Return (x, y) of the center of cell containing provided text 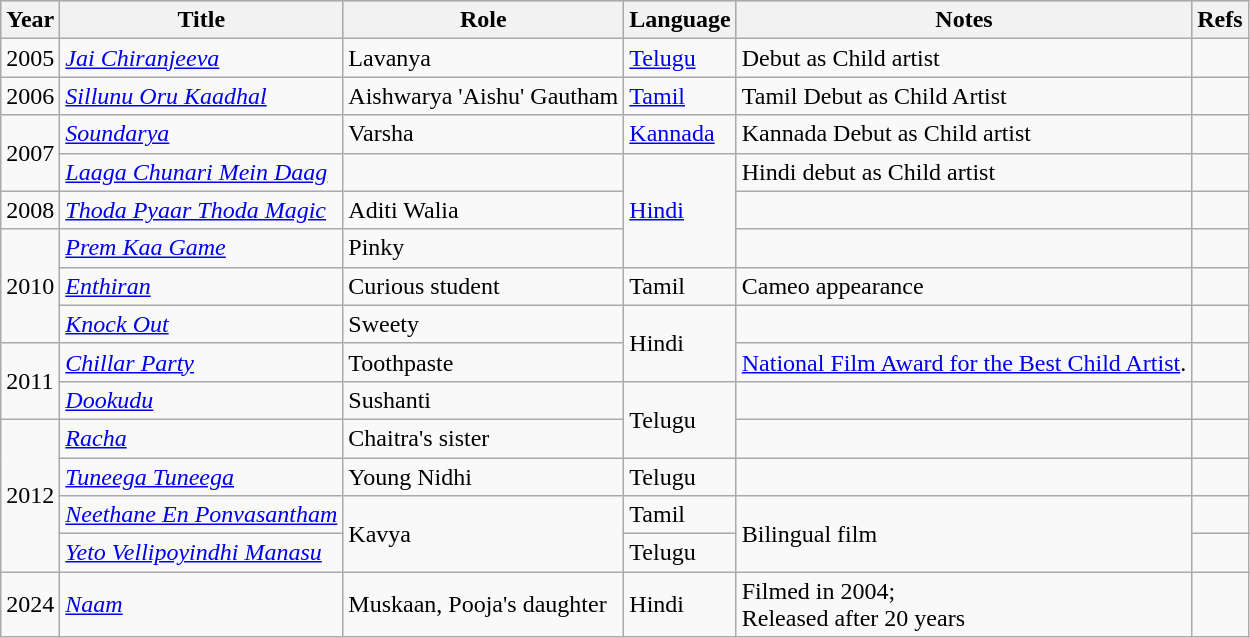
Racha (202, 438)
Tamil Debut as Child Artist (964, 96)
2008 (30, 210)
Kannada (680, 134)
Aishwarya 'Aishu' Gautham (484, 96)
Filmed in 2004;Released after 20 years (964, 604)
Refs (1220, 20)
Enthiran (202, 286)
Neethane En Ponvasantham (202, 515)
2010 (30, 286)
Lavanya (484, 58)
Cameo appearance (964, 286)
Year (30, 20)
Bilingual film (964, 534)
Knock Out (202, 324)
Toothpaste (484, 362)
Chillar Party (202, 362)
Notes (964, 20)
Soundarya (202, 134)
Language (680, 20)
Dookudu (202, 400)
Hindi debut as Child artist (964, 172)
2005 (30, 58)
Kavya (484, 534)
Yeto Vellipoyindhi Manasu (202, 553)
Pinky (484, 248)
2006 (30, 96)
Debut as Child artist (964, 58)
Laaga Chunari Mein Daag (202, 172)
Jai Chiranjeeva (202, 58)
2024 (30, 604)
Sushanti (484, 400)
Young Nidhi (484, 477)
Chaitra's sister (484, 438)
Sweety (484, 324)
Muskaan, Pooja's daughter (484, 604)
2011 (30, 381)
Naam (202, 604)
Thoda Pyaar Thoda Magic (202, 210)
National Film Award for the Best Child Artist. (964, 362)
Kannada Debut as Child artist (964, 134)
Varsha (484, 134)
Role (484, 20)
2012 (30, 495)
Aditi Walia (484, 210)
Tuneega Tuneega (202, 477)
Curious student (484, 286)
Sillunu Oru Kaadhal (202, 96)
2007 (30, 153)
Title (202, 20)
Prem Kaa Game (202, 248)
